Return [X, Y] of the center of cell containing provided text 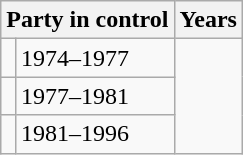
1974–1977 [94, 58]
Years [208, 20]
1977–1981 [94, 96]
1981–1996 [94, 134]
Party in control [88, 20]
